Search for the cell housing the specified text and yield its (X, Y) center coordinate. 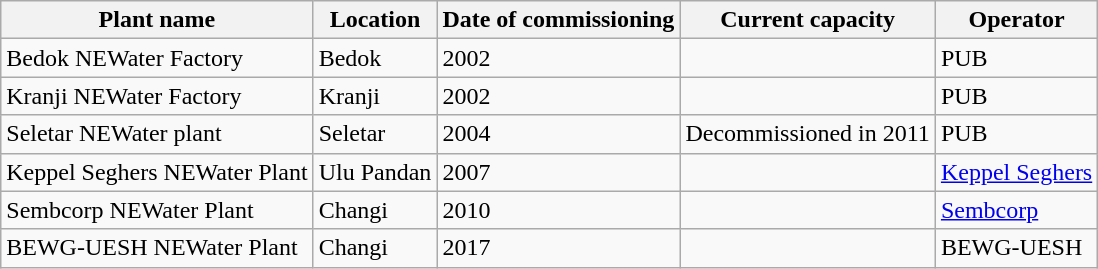
Kranji NEWater Factory (157, 96)
2007 (558, 172)
Keppel Seghers NEWater Plant (157, 172)
Seletar (375, 134)
2004 (558, 134)
BEWG-UESH NEWater Plant (157, 248)
Kranji (375, 96)
Seletar NEWater plant (157, 134)
BEWG-UESH (1016, 248)
Current capacity (808, 20)
Bedok NEWater Factory (157, 58)
Sembcorp NEWater Plant (157, 210)
Bedok (375, 58)
Keppel Seghers (1016, 172)
Date of commissioning (558, 20)
Location (375, 20)
2010 (558, 210)
Sembcorp (1016, 210)
Ulu Pandan (375, 172)
2017 (558, 248)
Operator (1016, 20)
Decommissioned in 2011 (808, 134)
Plant name (157, 20)
